Identify which cell holds the provided text, then report its (x, y) central coordinate. 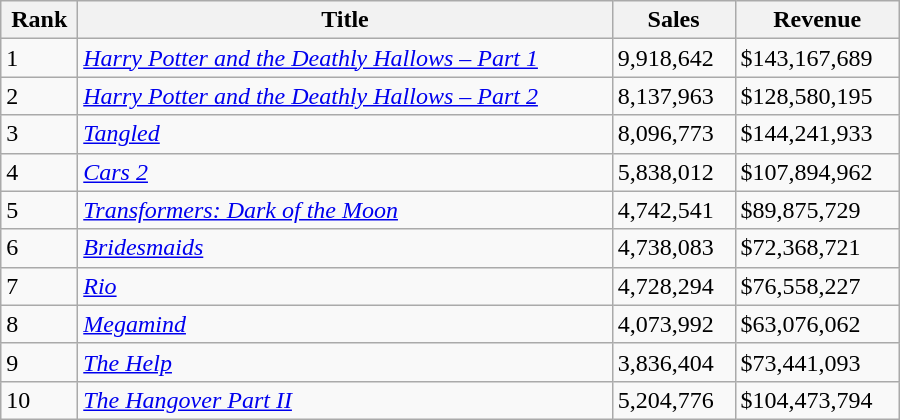
9,918,642 (674, 58)
Rio (345, 286)
4,738,083 (674, 248)
Rank (40, 20)
Tangled (345, 134)
$73,441,093 (817, 362)
$107,894,962 (817, 172)
Cars 2 (345, 172)
Revenue (817, 20)
7 (40, 286)
Sales (674, 20)
2 (40, 96)
Transformers: Dark of the Moon (345, 210)
Harry Potter and the Deathly Hallows – Part 2 (345, 96)
$143,167,689 (817, 58)
The Help (345, 362)
Megamind (345, 324)
4,073,992 (674, 324)
$63,076,062 (817, 324)
4 (40, 172)
4,728,294 (674, 286)
1 (40, 58)
$89,875,729 (817, 210)
$104,473,794 (817, 400)
5,838,012 (674, 172)
The Hangover Part II (345, 400)
3,836,404 (674, 362)
8,137,963 (674, 96)
$144,241,933 (817, 134)
10 (40, 400)
5 (40, 210)
Harry Potter and the Deathly Hallows – Part 1 (345, 58)
8,096,773 (674, 134)
6 (40, 248)
8 (40, 324)
Bridesmaids (345, 248)
4,742,541 (674, 210)
5,204,776 (674, 400)
9 (40, 362)
$72,368,721 (817, 248)
Title (345, 20)
$128,580,195 (817, 96)
$76,558,227 (817, 286)
3 (40, 134)
